Capture the cell that displays the provided text and extract its (X, Y) central coordinate. 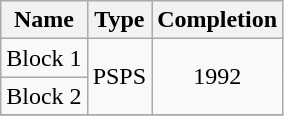
1992 (218, 77)
Block 1 (44, 58)
PSPS (119, 77)
Block 2 (44, 96)
Name (44, 20)
Type (119, 20)
Completion (218, 20)
